For the text-containing cell, return its midpoint in [X, Y] coordinate format. 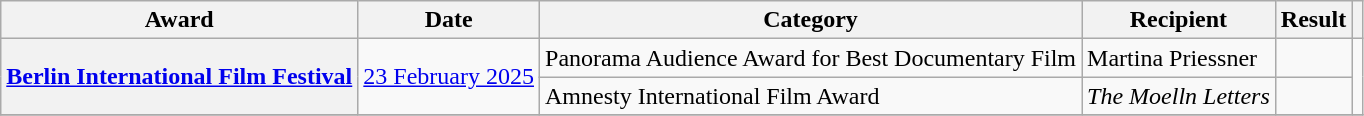
Amnesty International Film Award [811, 96]
Award [180, 20]
The Moelln Letters [1179, 96]
Result [1313, 20]
Berlin International Film Festival [180, 77]
23 February 2025 [449, 77]
Category [811, 20]
Date [449, 20]
Recipient [1179, 20]
Panorama Audience Award for Best Documentary Film [811, 58]
Martina Priessner [1179, 58]
